Determine the (x, y) coordinate at the center of the cell enclosing the given text.  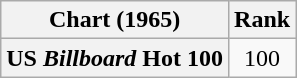
Rank (262, 20)
100 (262, 58)
Chart (1965) (115, 20)
US Billboard Hot 100 (115, 58)
